From the cell containing the given text, extract its center point as [x, y] coordinate. 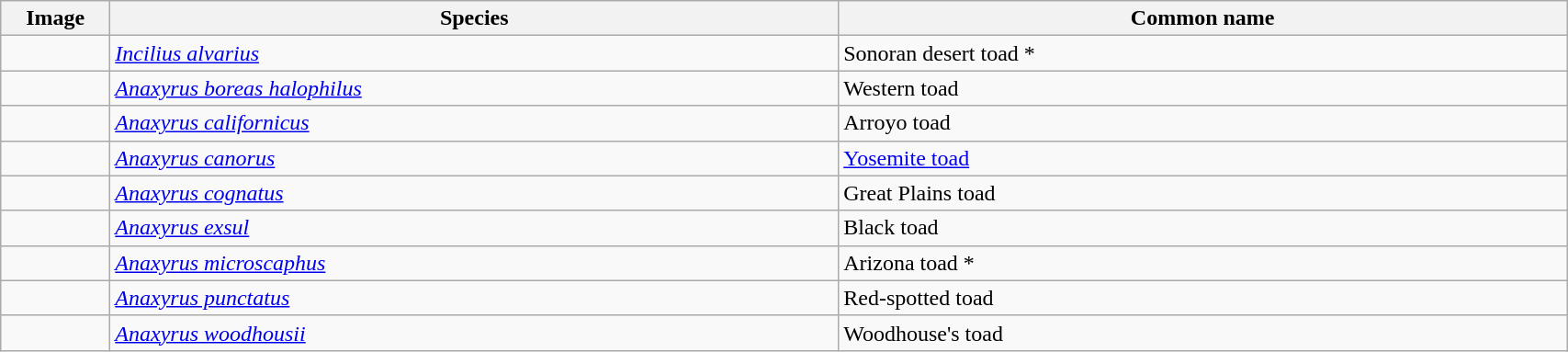
Anaxyrus microscaphus [474, 263]
Yosemite toad [1203, 158]
Black toad [1203, 228]
Species [474, 18]
Anaxyrus exsul [474, 228]
Anaxyrus punctatus [474, 298]
Arroyo toad [1203, 123]
Arizona toad * [1203, 263]
Common name [1203, 18]
Anaxyrus woodhousii [474, 333]
Western toad [1203, 88]
Anaxyrus boreas halophilus [474, 88]
Incilius alvarius [474, 53]
Sonoran desert toad * [1203, 53]
Red-spotted toad [1203, 298]
Anaxyrus californicus [474, 123]
Image [55, 18]
Woodhouse's toad [1203, 333]
Great Plains toad [1203, 193]
Anaxyrus canorus [474, 158]
Anaxyrus cognatus [474, 193]
